Determine the (x, y) coordinate at the center of the cell enclosing the given text.  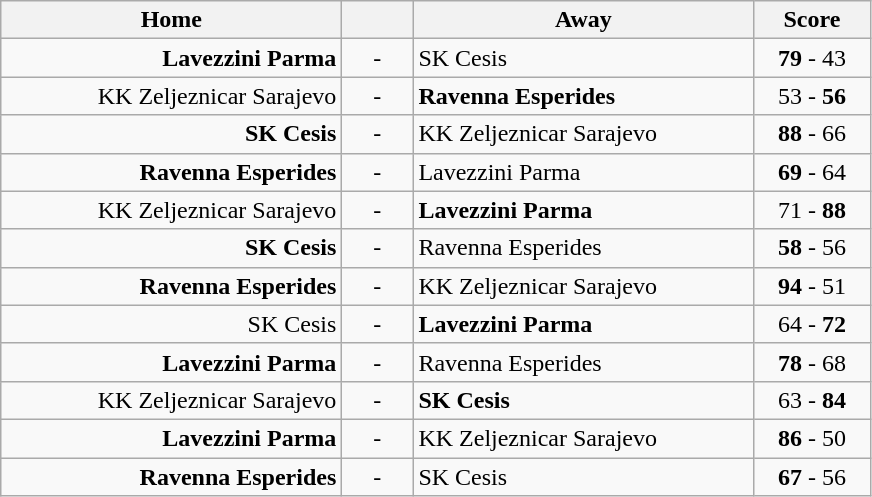
79 - 43 (812, 58)
58 - 56 (812, 248)
Score (812, 20)
53 - 56 (812, 96)
88 - 66 (812, 134)
78 - 68 (812, 362)
Home (172, 20)
71 - 88 (812, 210)
67 - 56 (812, 477)
94 - 51 (812, 286)
86 - 50 (812, 438)
63 - 84 (812, 400)
Away (584, 20)
69 - 64 (812, 172)
64 - 72 (812, 324)
